Scan for the cell matching the given text and deliver its [X, Y] coordinate at center. 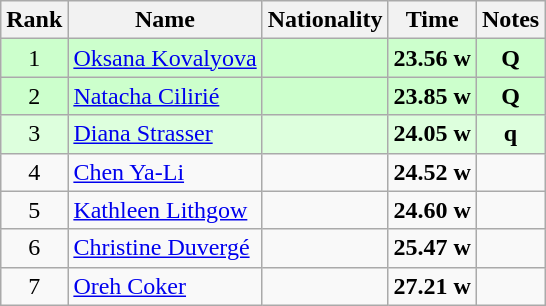
24.05 w [432, 134]
7 [34, 286]
24.60 w [432, 210]
2 [34, 96]
24.52 w [432, 172]
q [510, 134]
4 [34, 172]
Oreh Coker [165, 286]
Oksana Kovalyova [165, 58]
6 [34, 248]
23.85 w [432, 96]
5 [34, 210]
1 [34, 58]
27.21 w [432, 286]
3 [34, 134]
Time [432, 20]
Kathleen Lithgow [165, 210]
Nationality [325, 20]
Natacha Cilirié [165, 96]
Rank [34, 20]
Chen Ya-Li [165, 172]
Diana Strasser [165, 134]
25.47 w [432, 248]
23.56 w [432, 58]
Notes [510, 20]
Christine Duvergé [165, 248]
Name [165, 20]
